For the text-containing cell, return its midpoint in (x, y) coordinate format. 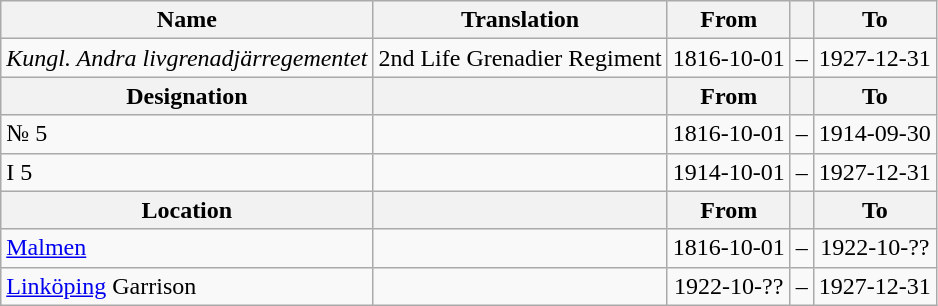
Linköping Garrison (187, 286)
Kungl. Andra livgrenadjärregementet (187, 58)
Translation (520, 20)
Malmen (187, 248)
Name (187, 20)
1914-09-30 (874, 134)
1914-10-01 (728, 172)
Location (187, 210)
I 5 (187, 172)
Designation (187, 96)
2nd Life Grenadier Regiment (520, 58)
№ 5 (187, 134)
